Capture the cell that displays the provided text and extract its [x, y] central coordinate. 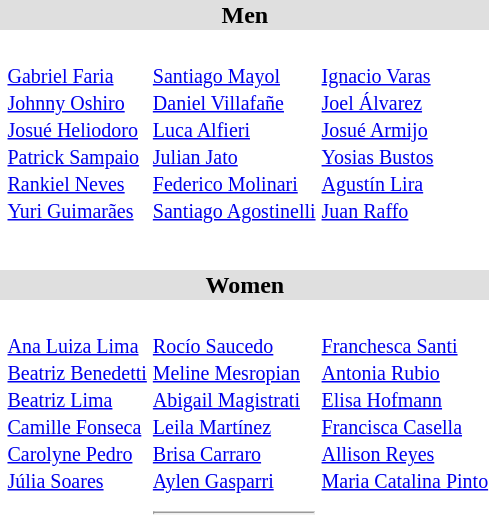
Gabriel FariaJohnny OshiroJosué HeliodoroPatrick SampaioRankiel NevesYuri Guimarães [77, 129]
Ana Luiza LimaBeatriz BenedettiBeatriz LimaCamille FonsecaCarolyne PedroJúlia Soares [77, 399]
Santiago MayolDaniel VillafañeLuca AlfieriJulian JatoFederico MolinariSantiago Agostinelli [234, 129]
Rocío SaucedoMeline MesropianAbigail MagistratiLeila MartínezBrisa CarraroAylen Gasparri [234, 399]
